Determine the (x, y) coordinate at the center of the cell enclosing the given text.  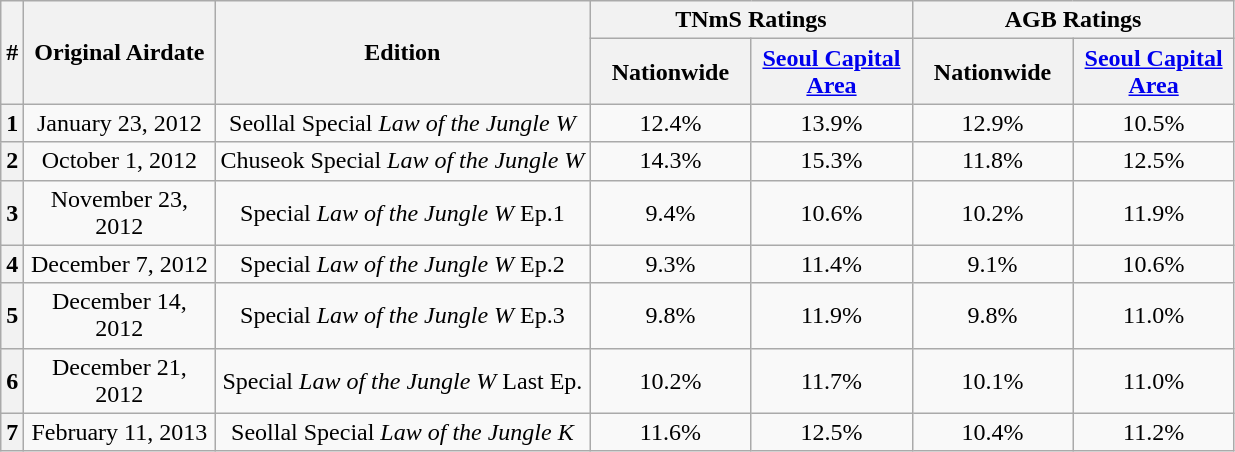
11.6% (670, 432)
December 14, 2012 (120, 316)
15.3% (832, 161)
2 (12, 161)
11.4% (832, 264)
12.9% (992, 123)
February 11, 2013 (120, 432)
Edition (402, 52)
Chuseok Special Law of the Jungle W (402, 161)
AGB Ratings (1073, 20)
10.1% (992, 380)
Special Law of the Jungle W Ep.3 (402, 316)
December 7, 2012 (120, 264)
5 (12, 316)
4 (12, 264)
December 21, 2012 (120, 380)
Special Law of the Jungle W Last Ep. (402, 380)
1 (12, 123)
# (12, 52)
January 23, 2012 (120, 123)
Special Law of the Jungle W Ep.2 (402, 264)
7 (12, 432)
14.3% (670, 161)
13.9% (832, 123)
11.7% (832, 380)
November 23, 2012 (120, 212)
6 (12, 380)
TNmS Ratings (751, 20)
3 (12, 212)
9.4% (670, 212)
Original Airdate (120, 52)
10.5% (1154, 123)
12.4% (670, 123)
10.4% (992, 432)
11.8% (992, 161)
9.1% (992, 264)
Special Law of the Jungle W Ep.1 (402, 212)
9.3% (670, 264)
October 1, 2012 (120, 161)
11.2% (1154, 432)
Seollal Special Law of the Jungle K (402, 432)
Seollal Special Law of the Jungle W (402, 123)
